Provide the (x, y) coordinate of the cell's center where the given text is located.  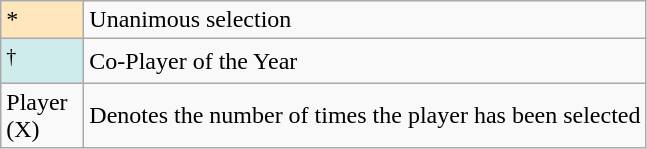
Co-Player of the Year (365, 62)
† (42, 62)
Player (X) (42, 116)
* (42, 20)
Denotes the number of times the player has been selected (365, 116)
Unanimous selection (365, 20)
